Pinpoint the cell where the given text exists, returning its (x, y) midpoint coordinate. 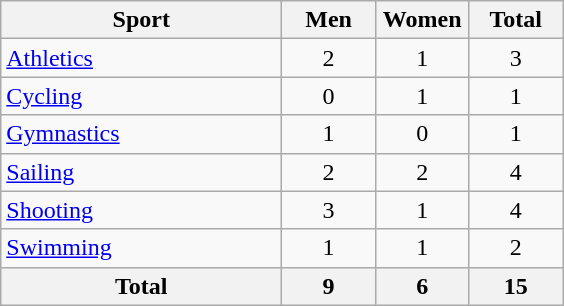
Women (422, 20)
Cycling (142, 96)
6 (422, 286)
15 (516, 286)
9 (329, 286)
Gymnastics (142, 134)
Men (329, 20)
Swimming (142, 248)
Sailing (142, 172)
Sport (142, 20)
Shooting (142, 210)
Athletics (142, 58)
